Search for the cell housing the specified text and yield its [X, Y] center coordinate. 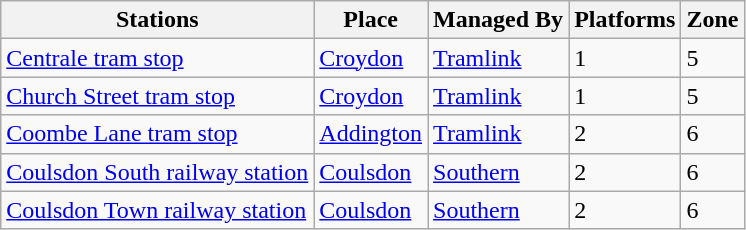
Managed By [498, 20]
Place [371, 20]
Centrale tram stop [158, 58]
Stations [158, 20]
Coulsdon Town railway station [158, 210]
Platforms [625, 20]
Addington [371, 134]
Coombe Lane tram stop [158, 134]
Coulsdon South railway station [158, 172]
Zone [712, 20]
Church Street tram stop [158, 96]
